Scan for the cell matching the given text and deliver its [X, Y] coordinate at center. 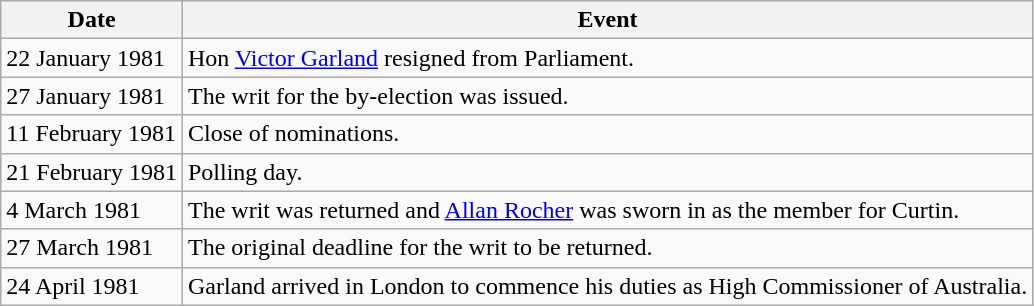
The original deadline for the writ to be returned. [607, 248]
22 January 1981 [92, 58]
24 April 1981 [92, 286]
4 March 1981 [92, 210]
Date [92, 20]
21 February 1981 [92, 172]
Garland arrived in London to commence his duties as High Commissioner of Australia. [607, 286]
Close of nominations. [607, 134]
27 January 1981 [92, 96]
Hon Victor Garland resigned from Parliament. [607, 58]
The writ was returned and Allan Rocher was sworn in as the member for Curtin. [607, 210]
27 March 1981 [92, 248]
The writ for the by-election was issued. [607, 96]
11 February 1981 [92, 134]
Polling day. [607, 172]
Event [607, 20]
